Determine the [X, Y] coordinate at the center of the cell enclosing the given text.  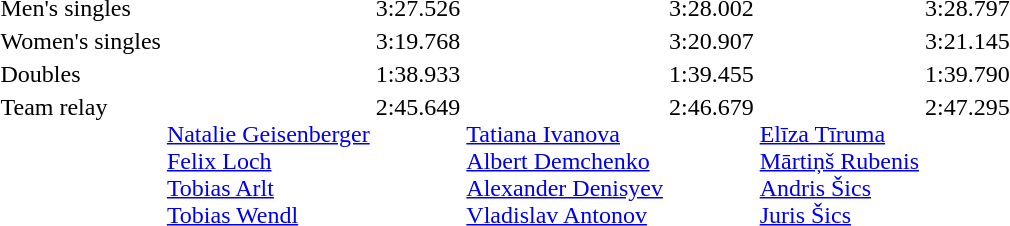
1:38.933 [418, 74]
1:39.455 [711, 74]
3:20.907 [711, 41]
3:19.768 [418, 41]
